Return the [X, Y] coordinate for the center point of the cell that contains the specified text.  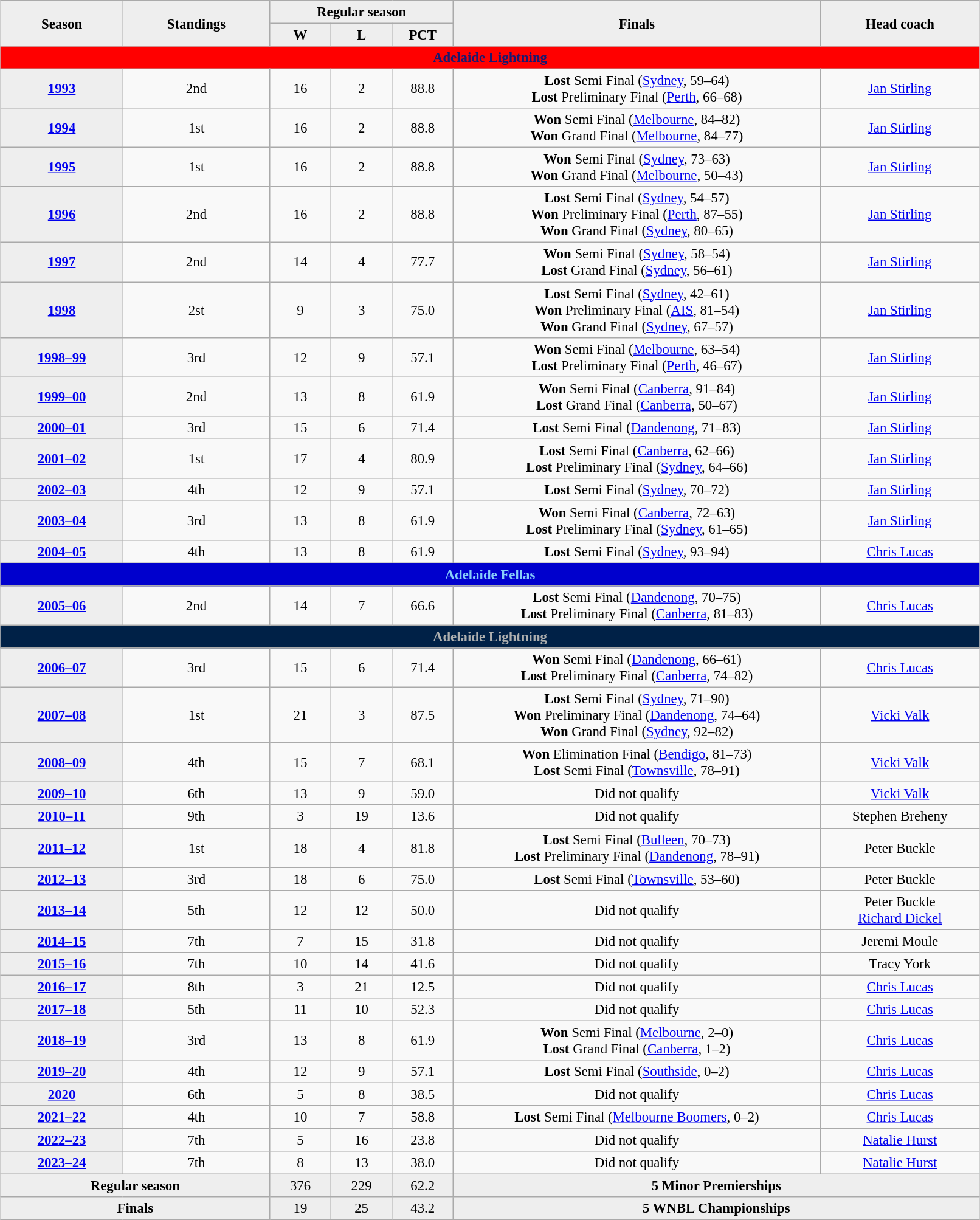
Won Semi Final (Sydney, 73–63) Won Grand Final (Melbourne, 50–43) [637, 168]
2018–19 [62, 1041]
5 Minor Premierships [716, 1186]
80.9 [423, 458]
38.0 [423, 1163]
23.8 [423, 1140]
2014–15 [62, 941]
Lost Semi Final (Canberra, 62–66) Lost Preliminary Final (Sydney, 64–66) [637, 458]
Lost Semi Final (Dandenong, 70–75) Lost Preliminary Final (Canberra, 81–83) [637, 605]
229 [361, 1186]
2002–03 [62, 490]
Won Semi Final (Canberra, 72–63) Lost Preliminary Final (Sydney, 61–65) [637, 520]
2021–22 [62, 1117]
12.5 [423, 987]
1995 [62, 168]
2019–20 [62, 1072]
38.5 [423, 1095]
1998 [62, 310]
1993 [62, 89]
Lost Semi Final (Sydney, 93–94) [637, 552]
Lost Semi Final (Sydney, 54–57) Won Preliminary Final (Perth, 87–55) Won Grand Final (Sydney, 80–65) [637, 215]
2011–12 [62, 847]
Lost Semi Final (Bulleen, 70–73) Lost Preliminary Final (Dandenong, 78–91) [637, 847]
2st [196, 310]
1998–99 [62, 357]
Won Semi Final (Melbourne, 2–0) Lost Grand Final (Canberra, 1–2) [637, 1041]
87.5 [423, 715]
Lost Semi Final (Sydney, 71–90) Won Preliminary Final (Dandenong, 74–64) Won Grand Final (Sydney, 92–82) [637, 715]
Season [62, 23]
2022–23 [62, 1140]
1994 [62, 128]
376 [300, 1186]
2016–17 [62, 987]
68.1 [423, 762]
Lost Semi Final (Melbourne Boomers, 0–2) [637, 1117]
1996 [62, 215]
2020 [62, 1095]
8th [196, 987]
2012–13 [62, 879]
2023–24 [62, 1163]
2009–10 [62, 794]
Lost Semi Final (Sydney, 70–72) [637, 490]
2013–14 [62, 909]
Lost Semi Final (Townsville, 53–60) [637, 879]
Stephen Breheny [900, 817]
Won Semi Final (Melbourne, 84–82) Won Grand Final (Melbourne, 84–77) [637, 128]
Head coach [900, 23]
9th [196, 817]
2010–11 [62, 817]
Jeremi Moule [900, 941]
Lost Semi Final (Sydney, 59–64) Lost Preliminary Final (Perth, 66–68) [637, 89]
50.0 [423, 909]
81.8 [423, 847]
58.8 [423, 1117]
77.7 [423, 263]
PCT [423, 35]
Lost Semi Final (Sydney, 42–61) Won Preliminary Final (AIS, 81–54) Won Grand Final (Sydney, 67–57) [637, 310]
62.2 [423, 1186]
Won Semi Final (Sydney, 58–54) Lost Grand Final (Sydney, 56–61) [637, 263]
Won Semi Final (Melbourne, 63–54) Lost Preliminary Final (Perth, 46–67) [637, 357]
19 [361, 817]
52.3 [423, 1010]
66.6 [423, 605]
1997 [62, 263]
41.6 [423, 964]
13.6 [423, 817]
Won Elimination Final (Bendigo, 81–73) Lost Semi Final (Townsville, 78–91) [637, 762]
Tracy York [900, 964]
W [300, 35]
17 [300, 458]
2007–08 [62, 715]
1999–00 [62, 396]
Standings [196, 23]
2005–06 [62, 605]
31.8 [423, 941]
Finals [637, 23]
2003–04 [62, 520]
2001–02 [62, 458]
Lost Semi Final (Southside, 0–2) [637, 1072]
2015–16 [62, 964]
Lost Semi Final (Dandenong, 71–83) [637, 427]
2017–18 [62, 1010]
Won Semi Final (Canberra, 91–84) Lost Grand Final (Canberra, 50–67) [637, 396]
11 [300, 1010]
Peter Buckle Richard Dickel [900, 909]
L [361, 35]
Won Semi Final (Dandenong, 66–61) Lost Preliminary Final (Canberra, 74–82) [637, 667]
2006–07 [62, 667]
2004–05 [62, 552]
2008–09 [62, 762]
2000–01 [62, 427]
59.0 [423, 794]
Adelaide Fellas [490, 574]
